Determine the [X, Y] coordinate at the center of the cell enclosing the given text.  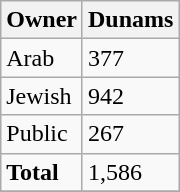
Total [42, 172]
Jewish [42, 96]
Dunams [130, 20]
267 [130, 134]
Arab [42, 58]
377 [130, 58]
Public [42, 134]
Owner [42, 20]
942 [130, 96]
1,586 [130, 172]
